Locate the cell with the specified text and output its (x, y) center coordinate. 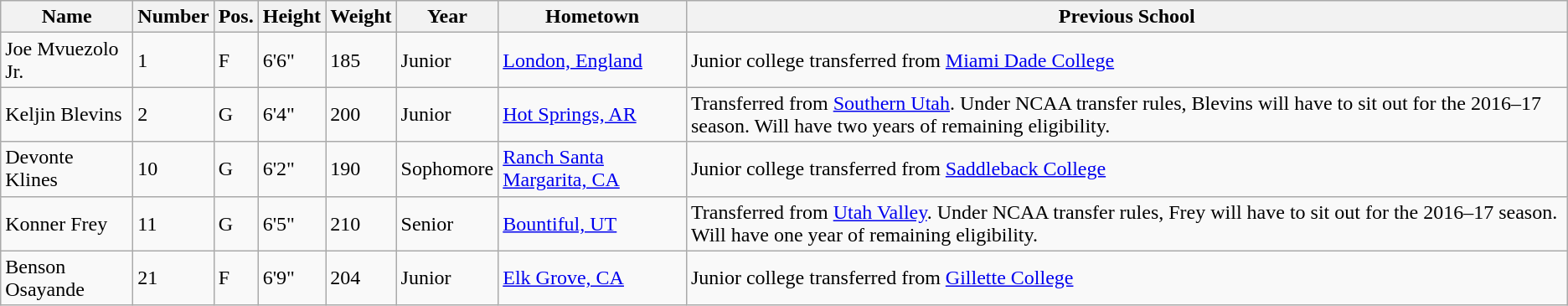
Elk Grove, CA (593, 278)
Konner Frey (67, 223)
Sophomore (447, 169)
London, England (593, 60)
Keljin Blevins (67, 114)
Junior college transferred from Saddleback College (1127, 169)
Year (447, 17)
6'6" (291, 60)
Junior college transferred from Miami Dade College (1127, 60)
Number (173, 17)
Ranch Santa Margarita, CA (593, 169)
Name (67, 17)
Hot Springs, AR (593, 114)
6'2" (291, 169)
190 (361, 169)
185 (361, 60)
Hometown (593, 17)
Devonte Klines (67, 169)
Bountiful, UT (593, 223)
Weight (361, 17)
204 (361, 278)
Senior (447, 223)
1 (173, 60)
2 (173, 114)
21 (173, 278)
Junior college transferred from Gillette College (1127, 278)
210 (361, 223)
6'5" (291, 223)
Joe Mvuezolo Jr. (67, 60)
6'9" (291, 278)
Height (291, 17)
Pos. (236, 17)
11 (173, 223)
10 (173, 169)
Previous School (1127, 17)
Benson Osayande (67, 278)
6'4" (291, 114)
200 (361, 114)
